For the text-containing cell, return its midpoint in [x, y] coordinate format. 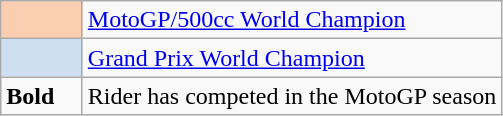
Bold [42, 96]
Grand Prix World Champion [292, 58]
MotoGP/500cc World Champion [292, 20]
Rider has competed in the MotoGP season [292, 96]
